Search for the cell housing the specified text and yield its [X, Y] center coordinate. 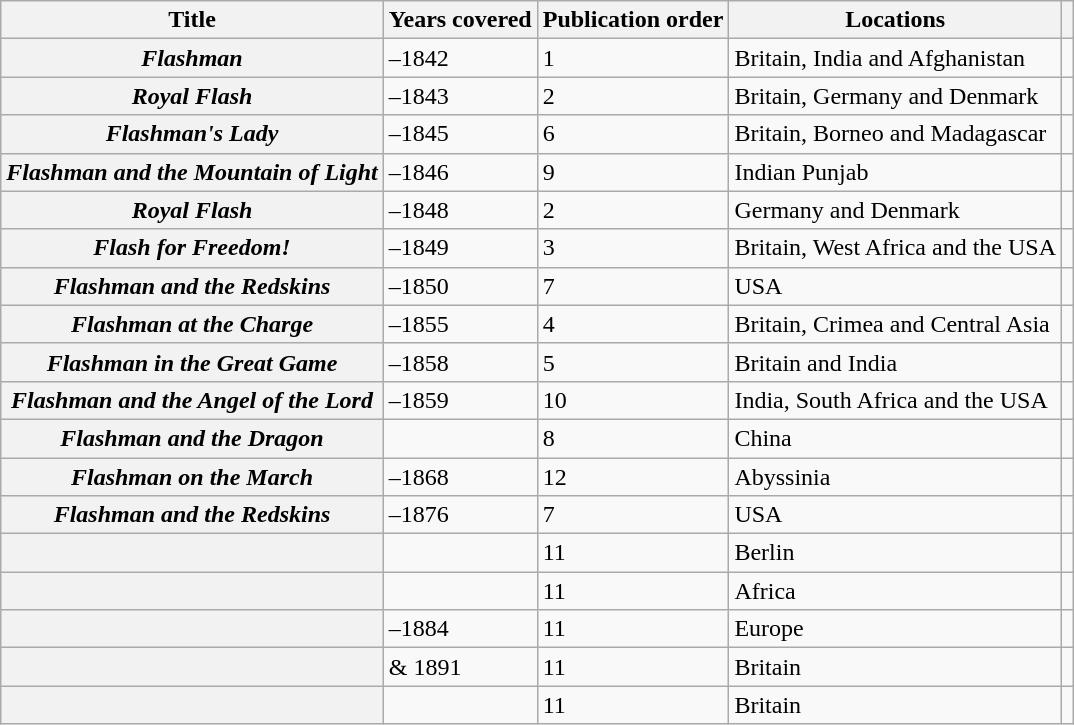
China [896, 438]
–1868 [460, 477]
Britain and India [896, 362]
Flashman at the Charge [192, 324]
Britain, India and Afghanistan [896, 58]
–1845 [460, 134]
–1855 [460, 324]
Title [192, 20]
–1884 [460, 629]
–1859 [460, 400]
4 [633, 324]
Indian Punjab [896, 172]
–1849 [460, 248]
6 [633, 134]
9 [633, 172]
Germany and Denmark [896, 210]
–1843 [460, 96]
–1858 [460, 362]
Abyssinia [896, 477]
Flashman and the Mountain of Light [192, 172]
–1850 [460, 286]
1 [633, 58]
Publication order [633, 20]
–1876 [460, 515]
Britain, Germany and Denmark [896, 96]
–1848 [460, 210]
Europe [896, 629]
Britain, Crimea and Central Asia [896, 324]
3 [633, 248]
Britain, Borneo and Madagascar [896, 134]
–1842 [460, 58]
12 [633, 477]
–1846 [460, 172]
Africa [896, 591]
Flashman on the March [192, 477]
5 [633, 362]
Flashman [192, 58]
Flashman and the Dragon [192, 438]
India, South Africa and the USA [896, 400]
10 [633, 400]
Flashman and the Angel of the Lord [192, 400]
Berlin [896, 553]
Years covered [460, 20]
& 1891 [460, 667]
8 [633, 438]
Flashman in the Great Game [192, 362]
Britain, West Africa and the USA [896, 248]
Locations [896, 20]
Flashman's Lady [192, 134]
Flash for Freedom! [192, 248]
